Provide the [X, Y] coordinate of the cell's center where the given text is located.  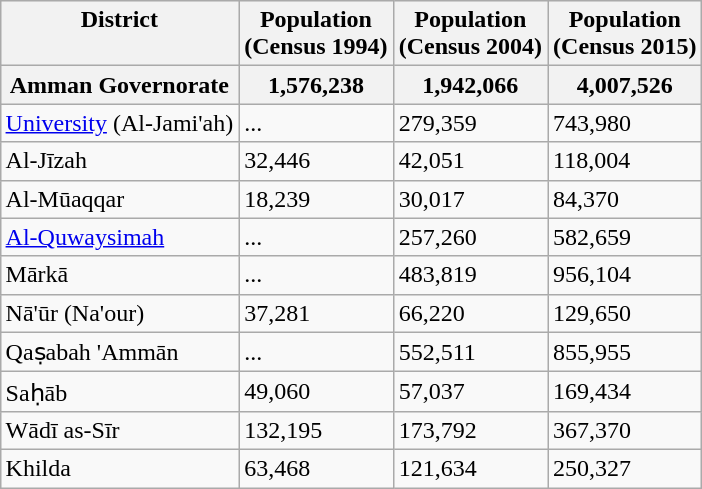
30,017 [470, 199]
32,446 [316, 161]
42,051 [470, 161]
552,511 [470, 352]
Al-Jīzah [120, 161]
84,370 [625, 199]
956,104 [625, 275]
Al-Mūaqqar [120, 199]
Amman Governorate [120, 85]
257,260 [470, 237]
173,792 [470, 430]
Nā'ūr (Na'our) [120, 313]
279,359 [470, 123]
18,239 [316, 199]
855,955 [625, 352]
132,195 [316, 430]
37,281 [316, 313]
57,037 [470, 392]
4,007,526 [625, 85]
Wādī as-Sīr [120, 430]
118,004 [625, 161]
1,576,238 [316, 85]
Population(Census 2004) [470, 34]
483,819 [470, 275]
Mārkā [120, 275]
Al-Quwaysimah [120, 237]
367,370 [625, 430]
250,327 [625, 468]
Qaṣabah 'Ammān [120, 352]
District [120, 34]
Saḥāb [120, 392]
Population(Census 1994) [316, 34]
743,980 [625, 123]
Population(Census 2015) [625, 34]
129,650 [625, 313]
582,659 [625, 237]
66,220 [470, 313]
Khilda [120, 468]
63,468 [316, 468]
University (Al-Jami'ah) [120, 123]
121,634 [470, 468]
1,942,066 [470, 85]
49,060 [316, 392]
169,434 [625, 392]
